Identify which cell holds the provided text, then report its (X, Y) central coordinate. 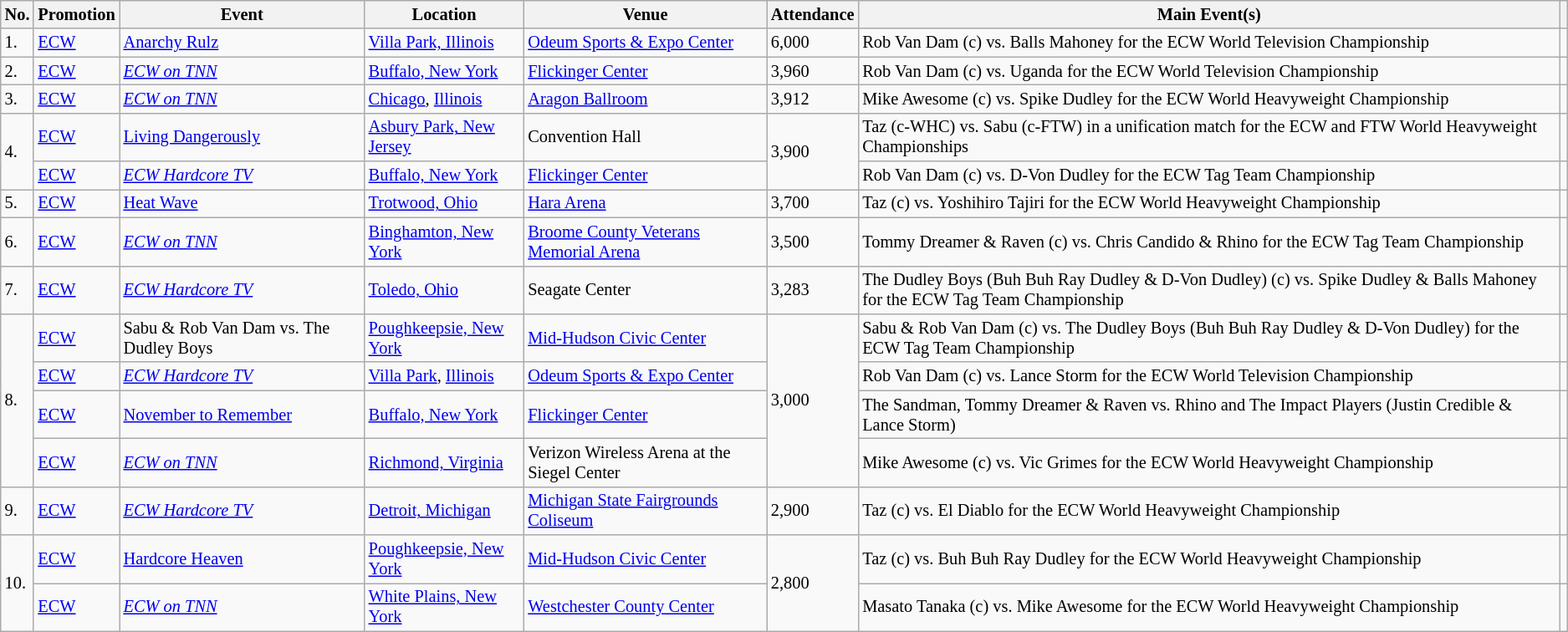
Living Dangerously (243, 137)
3,700 (813, 203)
White Plains, New York (445, 607)
1. (18, 43)
Hardcore Heaven (243, 559)
2,800 (813, 584)
Seagate Center (646, 290)
Mike Awesome (c) vs. Spike Dudley for the ECW World Heavyweight Championship (1209, 99)
Asbury Park, New Jersey (445, 137)
3,500 (813, 242)
Binghamton, New York (445, 242)
Taz (c) vs. El Diablo for the ECW World Heavyweight Championship (1209, 511)
3,000 (813, 400)
6,000 (813, 43)
Rob Van Dam (c) vs. Lance Storm for the ECW World Television Championship (1209, 376)
Hara Arena (646, 203)
No. (18, 14)
Anarchy Rulz (243, 43)
2. (18, 71)
Chicago, Illinois (445, 99)
Toledo, Ohio (445, 290)
Mike Awesome (c) vs. Vic Grimes for the ECW World Heavyweight Championship (1209, 462)
Location (445, 14)
Taz (c) vs. Buh Buh Ray Dudley for the ECW World Heavyweight Championship (1209, 559)
Event (243, 14)
3. (18, 99)
10. (18, 584)
Rob Van Dam (c) vs. Balls Mahoney for the ECW World Television Championship (1209, 43)
4. (18, 150)
Taz (c) vs. Yoshihiro Tajiri for the ECW World Heavyweight Championship (1209, 203)
Westchester County Center (646, 607)
Trotwood, Ohio (445, 203)
3,960 (813, 71)
Detroit, Michigan (445, 511)
Convention Hall (646, 137)
3,900 (813, 150)
Rob Van Dam (c) vs. D-Von Dudley for the ECW Tag Team Championship (1209, 176)
November to Remember (243, 415)
2,900 (813, 511)
Main Event(s) (1209, 14)
Verizon Wireless Arena at the Siegel Center (646, 462)
3,283 (813, 290)
Broome County Veterans Memorial Arena (646, 242)
The Dudley Boys (Buh Buh Ray Dudley & D-Von Dudley) (c) vs. Spike Dudley & Balls Mahoney for the ECW Tag Team Championship (1209, 290)
Michigan State Fairgrounds Coliseum (646, 511)
7. (18, 290)
The Sandman, Tommy Dreamer & Raven vs. Rhino and The Impact Players (Justin Credible & Lance Storm) (1209, 415)
9. (18, 511)
Aragon Ballroom (646, 99)
Taz (c-WHC) vs. Sabu (c-FTW) in a unification match for the ECW and FTW World Heavyweight Championships (1209, 137)
Masato Tanaka (c) vs. Mike Awesome for the ECW World Heavyweight Championship (1209, 607)
Sabu & Rob Van Dam vs. The Dudley Boys (243, 338)
6. (18, 242)
5. (18, 203)
Richmond, Virginia (445, 462)
Tommy Dreamer & Raven (c) vs. Chris Candido & Rhino for the ECW Tag Team Championship (1209, 242)
Heat Wave (243, 203)
Attendance (813, 14)
Promotion (76, 14)
Sabu & Rob Van Dam (c) vs. The Dudley Boys (Buh Buh Ray Dudley & D-Von Dudley) for the ECW Tag Team Championship (1209, 338)
Rob Van Dam (c) vs. Uganda for the ECW World Television Championship (1209, 71)
3,912 (813, 99)
Venue (646, 14)
8. (18, 400)
